Pinpoint the cell where the given text exists, returning its (X, Y) midpoint coordinate. 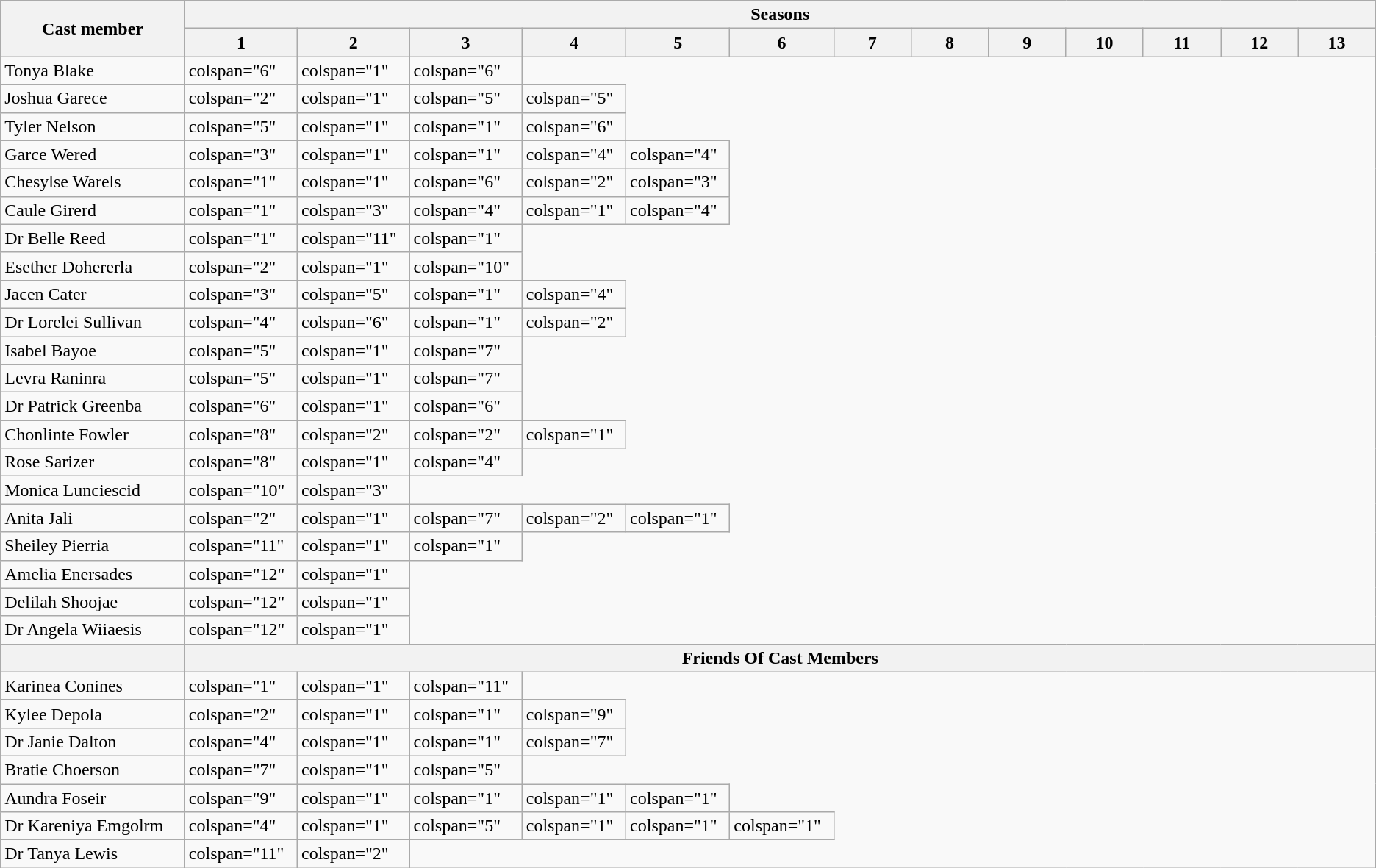
Sheiley Pierria (93, 546)
Anita Jali (93, 518)
10 (1104, 43)
11 (1182, 43)
Friends Of Cast Members (780, 658)
Dr Kareniya Emgolrm (93, 826)
Dr Belle Reed (93, 238)
Isabel Bayoe (93, 351)
2 (354, 43)
Levra Raninra (93, 379)
Rose Sarizer (93, 462)
8 (950, 43)
Esether Dohererla (93, 266)
13 (1336, 43)
Garce Wered (93, 154)
Dr Patrick Greenba (93, 406)
7 (872, 43)
5 (678, 43)
Amelia Enersades (93, 574)
Dr Angela Wiiaesis (93, 630)
Chesylse Warels (93, 182)
Tyler Nelson (93, 126)
Delilah Shoojae (93, 602)
3 (466, 43)
4 (573, 43)
Monica Lunciescid (93, 490)
Seasons (780, 15)
Cast member (93, 29)
12 (1258, 43)
Caule Girerd (93, 210)
Kylee Depola (93, 714)
6 (782, 43)
Joshua Garece (93, 98)
Chonlinte Fowler (93, 434)
Tonya Blake (93, 71)
Karinea Conines (93, 686)
Bratie Choerson (93, 770)
Dr Tanya Lewis (93, 854)
Aundra Foseir (93, 797)
Jacen Cater (93, 294)
1 (241, 43)
9 (1028, 43)
Dr Lorelei Sullivan (93, 322)
Dr Janie Dalton (93, 742)
